Search for the cell housing the specified text and yield its (X, Y) center coordinate. 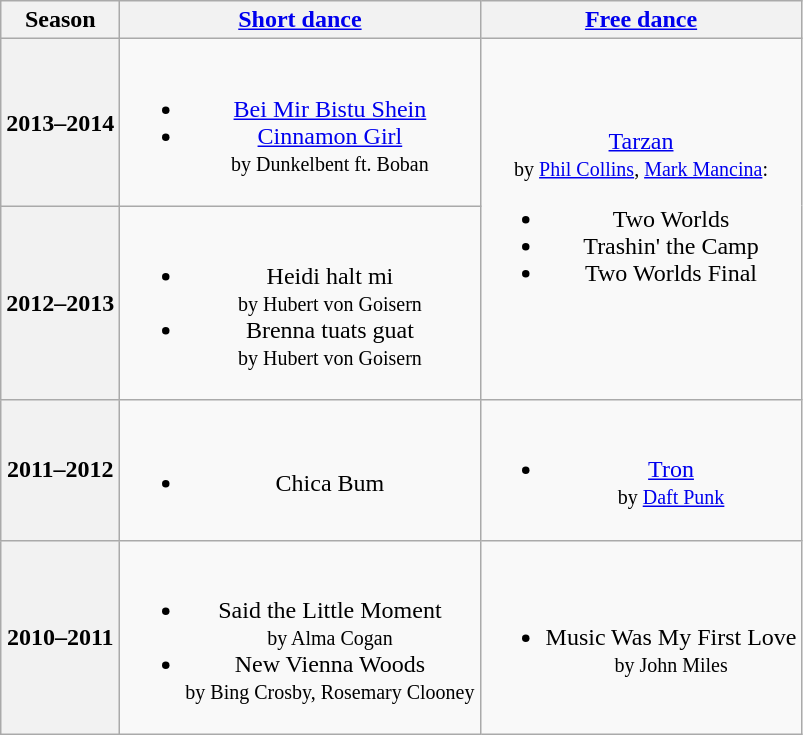
Season (60, 20)
Bei Mir Bistu Shein Cinnamon Girl by Dunkelbent ft. Boban (300, 122)
Said the Little Moment by Alma Cogan New Vienna Woods by Bing Crosby, Rosemary Clooney (300, 637)
Chica Bum (300, 470)
2013–2014 (60, 122)
Music Was My First Love by John Miles (641, 637)
2011–2012 (60, 470)
Tarzan by Phil Collins, Mark Mancina: Two WorldsTrashin' the CampTwo Worlds Final (641, 220)
Heidi halt mi by Hubert von Goisern Brenna tuats guat by Hubert von Goisern (300, 303)
Tron by Daft Punk (641, 470)
2012–2013 (60, 303)
Short dance (300, 20)
Free dance (641, 20)
2010–2011 (60, 637)
